Provide the [X, Y] coordinate of the cell's center where the given text is located.  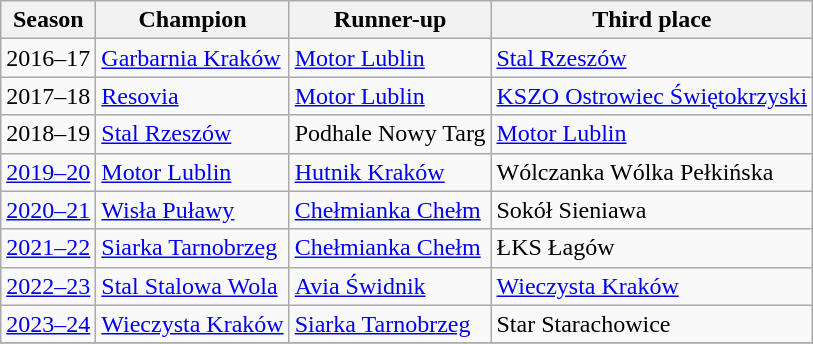
2019–20 [48, 172]
Resovia [192, 96]
Podhale Nowy Targ [390, 134]
Star Starachowice [652, 324]
Stal Stalowa Wola [192, 286]
Season [48, 20]
Sokół Sieniawa [652, 210]
Wisła Puławy [192, 210]
2020–21 [48, 210]
ŁKS Łagów [652, 248]
2022–23 [48, 286]
2017–18 [48, 96]
Third place [652, 20]
Champion [192, 20]
2023–24 [48, 324]
2021–22 [48, 248]
Hutnik Kraków [390, 172]
Wólczanka Wólka Pełkińska [652, 172]
Avia Świdnik [390, 286]
Garbarnia Kraków [192, 58]
KSZO Ostrowiec Świętokrzyski [652, 96]
2018–19 [48, 134]
Runner-up [390, 20]
2016–17 [48, 58]
